Output the [X, Y] coordinate of the center of the cell containing the given text.  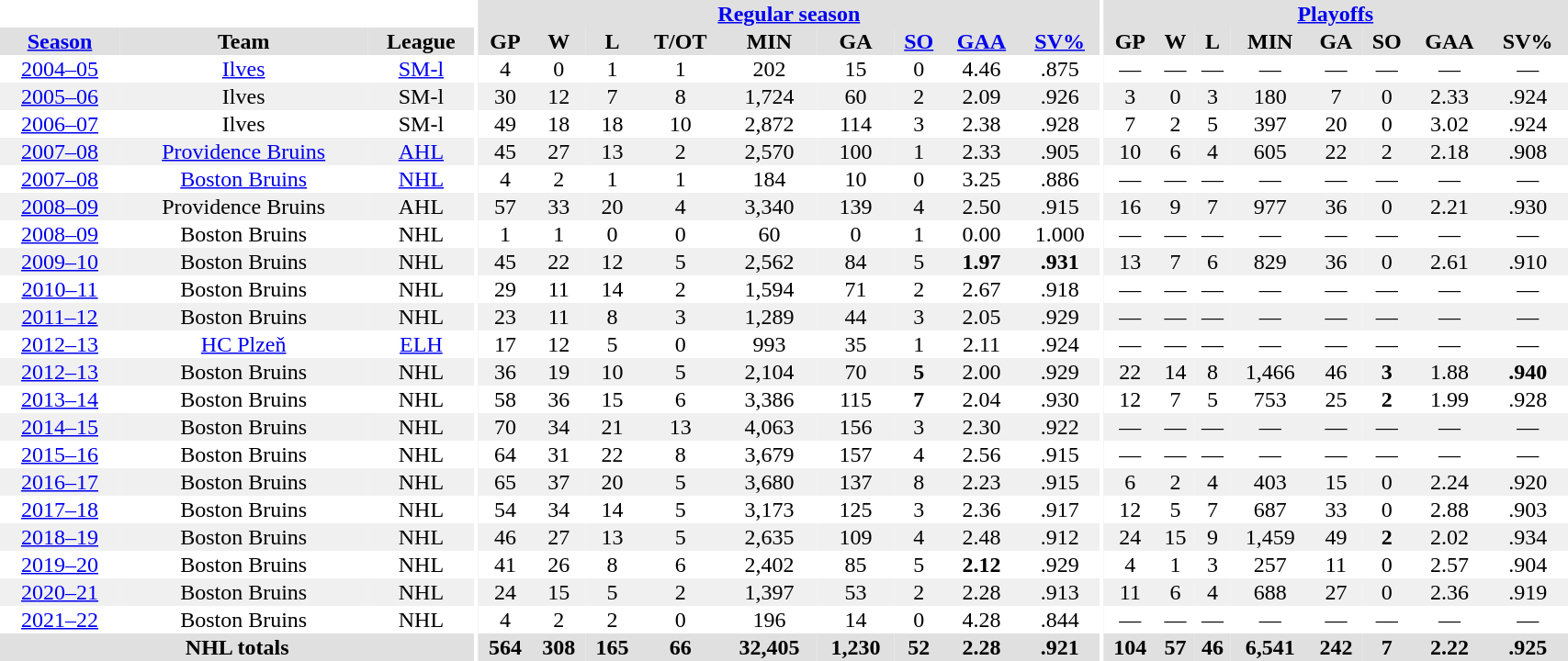
37 [558, 482]
League [421, 41]
.908 [1528, 151]
44 [856, 317]
0.00 [981, 234]
25 [1336, 399]
26 [558, 565]
257 [1269, 565]
139 [856, 207]
.904 [1528, 565]
Playoffs [1336, 14]
2.23 [981, 482]
.844 [1060, 620]
977 [1269, 207]
.910 [1528, 262]
Team [243, 41]
137 [856, 482]
2,562 [770, 262]
2019–20 [60, 565]
NHL totals [237, 647]
23 [505, 317]
66 [681, 647]
2.21 [1450, 207]
829 [1269, 262]
Season [60, 41]
180 [1269, 96]
2.18 [1450, 151]
.925 [1528, 647]
16 [1130, 207]
109 [856, 537]
2006–07 [60, 124]
.886 [1060, 179]
.918 [1060, 289]
104 [1130, 647]
.922 [1060, 427]
2.11 [981, 344]
3,340 [770, 207]
2.04 [981, 399]
19 [558, 372]
100 [856, 151]
403 [1269, 482]
3,680 [770, 482]
58 [505, 399]
1,459 [1269, 537]
.875 [1060, 69]
1,289 [770, 317]
1.000 [1060, 234]
.903 [1528, 510]
2017–18 [60, 510]
2.38 [981, 124]
2021–22 [60, 620]
2,402 [770, 565]
2,104 [770, 372]
2004–05 [60, 69]
.940 [1528, 372]
HC Plzeň [243, 344]
993 [770, 344]
41 [505, 565]
115 [856, 399]
ELH [421, 344]
3,173 [770, 510]
1.88 [1450, 372]
53 [856, 592]
3.02 [1450, 124]
2.24 [1450, 482]
2010–11 [60, 289]
2009–10 [60, 262]
114 [856, 124]
202 [770, 69]
35 [856, 344]
2.56 [981, 454]
2.88 [1450, 510]
71 [856, 289]
2,872 [770, 124]
564 [505, 647]
2020–21 [60, 592]
1,724 [770, 96]
65 [505, 482]
397 [1269, 124]
.905 [1060, 151]
Regular season [789, 14]
156 [856, 427]
3,679 [770, 454]
31 [558, 454]
84 [856, 262]
54 [505, 510]
4.28 [981, 620]
.912 [1060, 537]
2011–12 [60, 317]
2018–19 [60, 537]
.920 [1528, 482]
2.48 [981, 537]
.921 [1060, 647]
1.99 [1450, 399]
17 [505, 344]
1,466 [1269, 372]
2016–17 [60, 482]
1,594 [770, 289]
3,386 [770, 399]
196 [770, 620]
1,397 [770, 592]
2.00 [981, 372]
125 [856, 510]
2005–06 [60, 96]
.934 [1528, 537]
.917 [1060, 510]
2013–14 [60, 399]
32,405 [770, 647]
T/OT [681, 41]
2.05 [981, 317]
2.61 [1450, 262]
64 [505, 454]
1,230 [856, 647]
21 [612, 427]
753 [1269, 399]
308 [558, 647]
2.02 [1450, 537]
29 [505, 289]
2,635 [770, 537]
157 [856, 454]
4,063 [770, 427]
2.30 [981, 427]
.931 [1060, 262]
184 [770, 179]
6,541 [1269, 647]
2.12 [981, 565]
2.67 [981, 289]
2.57 [1450, 565]
687 [1269, 510]
1.97 [981, 262]
2014–15 [60, 427]
85 [856, 565]
4.46 [981, 69]
30 [505, 96]
52 [919, 647]
.919 [1528, 592]
165 [612, 647]
2.50 [981, 207]
242 [1336, 647]
.926 [1060, 96]
2.22 [1450, 647]
.913 [1060, 592]
3.25 [981, 179]
2,570 [770, 151]
2.09 [981, 96]
688 [1269, 592]
2015–16 [60, 454]
605 [1269, 151]
